Determine the (x, y) coordinate at the center of the cell enclosing the given text.  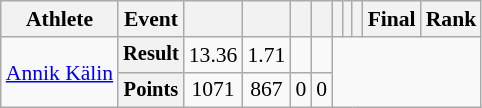
Event (151, 19)
1.71 (266, 55)
13.36 (214, 55)
1071 (214, 90)
Athlete (60, 19)
Annik Kälin (60, 72)
Points (151, 90)
Final (392, 19)
Rank (452, 19)
Result (151, 55)
867 (266, 90)
